Extract the [x, y] coordinate from the center of the cell holding the provided text.  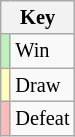
Draw [42, 85]
Win [42, 51]
Key [38, 17]
Defeat [42, 118]
